Search for the cell housing the specified text and yield its [x, y] center coordinate. 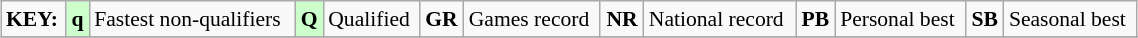
National record [720, 19]
GR [442, 19]
SB [985, 19]
Games record [532, 19]
Q [309, 19]
Qualified [371, 19]
Seasonal best [1070, 19]
KEY: [34, 19]
NR [622, 19]
Fastest non-qualifiers [192, 19]
q [78, 19]
Personal best [900, 19]
PB [816, 19]
